From the cell containing the given text, extract its center point as (x, y) coordinate. 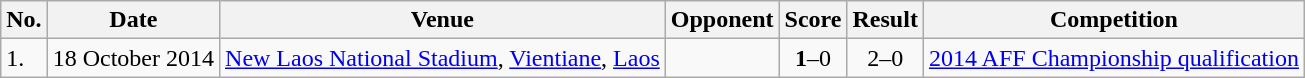
Date (133, 20)
New Laos National Stadium, Vientiane, Laos (443, 58)
1. (24, 58)
Opponent (722, 20)
Venue (443, 20)
18 October 2014 (133, 58)
No. (24, 20)
Result (885, 20)
2014 AFF Championship qualification (1114, 58)
Competition (1114, 20)
1–0 (813, 58)
Score (813, 20)
2–0 (885, 58)
